Provide the [x, y] coordinate of the cell's center where the given text is located.  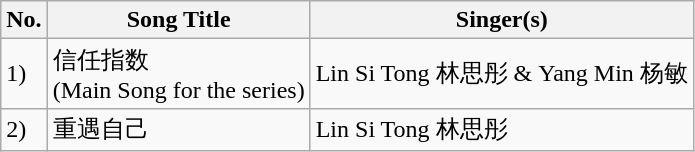
No. [24, 20]
信任指数 (Main Song for the series) [178, 74]
Lin Si Tong 林思彤 [502, 130]
1) [24, 74]
Lin Si Tong 林思彤 & Yang Min 杨敏 [502, 74]
重遇自己 [178, 130]
Song Title [178, 20]
2) [24, 130]
Singer(s) [502, 20]
